Output the (X, Y) coordinate of the center of the cell containing the given text.  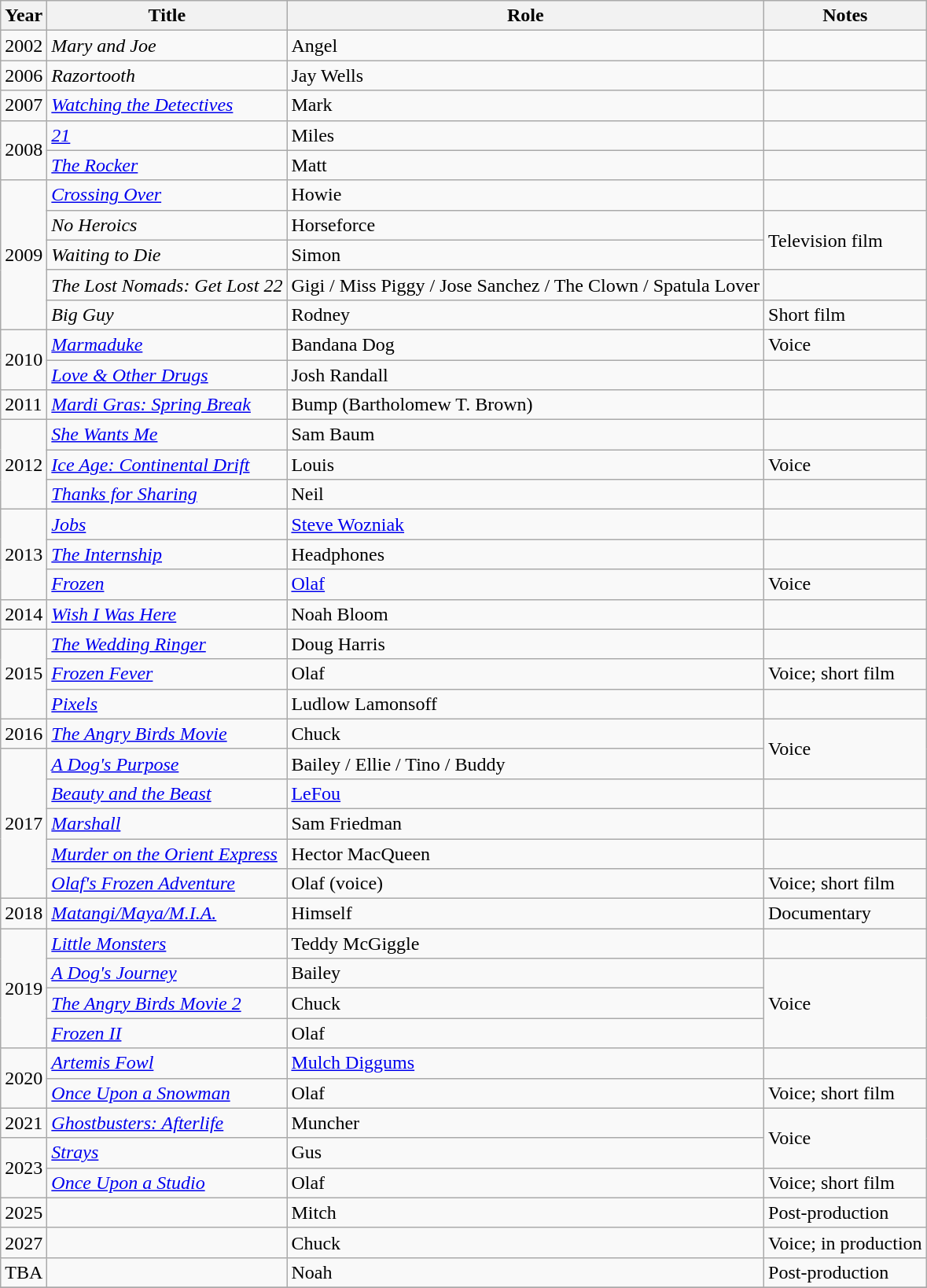
Miles (525, 135)
21 (167, 135)
Neil (525, 495)
Howie (525, 195)
2017 (24, 823)
A Dog's Purpose (167, 764)
Gus (525, 1153)
Waiting to Die (167, 255)
2013 (24, 554)
Olaf (voice) (525, 884)
Mardi Gras: Spring Break (167, 405)
2021 (24, 1123)
Notes (846, 16)
The Internship (167, 554)
2019 (24, 988)
Noah Bloom (525, 614)
Josh Randall (525, 375)
Rodney (525, 315)
Ice Age: Continental Drift (167, 465)
Year (24, 16)
2002 (24, 46)
Mary and Joe (167, 46)
2023 (24, 1168)
Olaf's Frozen Adventure (167, 884)
A Dog's Journey (167, 973)
Love & Other Drugs (167, 375)
Matt (525, 165)
Mulch Diggums (525, 1063)
The Wedding Ringer (167, 644)
Frozen Fever (167, 674)
2011 (24, 405)
Louis (525, 465)
2018 (24, 914)
Razortooth (167, 75)
2020 (24, 1078)
Steve Wozniak (525, 524)
Angel (525, 46)
Marshall (167, 823)
Ludlow Lamonsoff (525, 704)
Murder on the Orient Express (167, 853)
Simon (525, 255)
2008 (24, 150)
Horseforce (525, 225)
Bump (Bartholomew T. Brown) (525, 405)
Little Monsters (167, 944)
Title (167, 16)
Teddy McGiggle (525, 944)
Jobs (167, 524)
Short film (846, 315)
2009 (24, 255)
Gigi / Miss Piggy / Jose Sanchez / The Clown / Spatula Lover (525, 285)
Artemis Fowl (167, 1063)
2012 (24, 465)
Hector MacQueen (525, 853)
Mitch (525, 1213)
Once Upon a Snowman (167, 1093)
Noah (525, 1272)
Jay Wells (525, 75)
2016 (24, 734)
Role (525, 16)
Pixels (167, 704)
Strays (167, 1153)
Sam Baum (525, 435)
Voice; in production (846, 1242)
Matangi/Maya/M.I.A. (167, 914)
Television film (846, 240)
Himself (525, 914)
Bailey / Ellie / Tino / Buddy (525, 764)
The Rocker (167, 165)
2010 (24, 359)
2014 (24, 614)
Big Guy (167, 315)
2015 (24, 674)
Bandana Dog (525, 344)
Headphones (525, 554)
Beauty and the Beast (167, 793)
2006 (24, 75)
Bailey (525, 973)
Wish I Was Here (167, 614)
She Wants Me (167, 435)
TBA (24, 1272)
Frozen (167, 584)
The Lost Nomads: Get Lost 22 (167, 285)
Sam Friedman (525, 823)
The Angry Birds Movie 2 (167, 1003)
LeFou (525, 793)
Watching the Detectives (167, 105)
Documentary (846, 914)
Muncher (525, 1123)
Once Upon a Studio (167, 1183)
2007 (24, 105)
Ghostbusters: Afterlife (167, 1123)
Frozen II (167, 1033)
No Heroics (167, 225)
Mark (525, 105)
Doug Harris (525, 644)
2025 (24, 1213)
Thanks for Sharing (167, 495)
2027 (24, 1242)
Crossing Over (167, 195)
The Angry Birds Movie (167, 734)
Marmaduke (167, 344)
